From the cell containing the given text, extract its center point as (X, Y) coordinate. 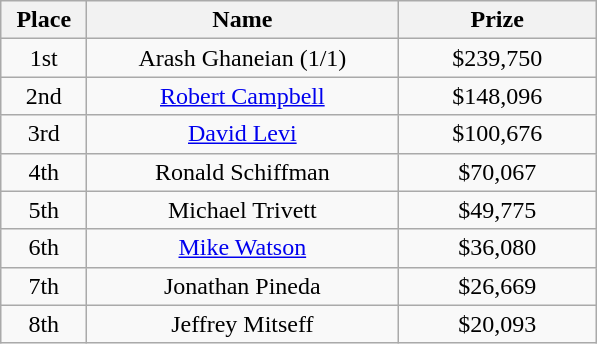
$20,093 (498, 324)
$70,067 (498, 172)
Jonathan Pineda (242, 286)
Robert Campbell (242, 96)
Prize (498, 20)
Jeffrey Mitseff (242, 324)
$148,096 (498, 96)
Arash Ghaneian (1/1) (242, 58)
Michael Trivett (242, 210)
$26,669 (498, 286)
David Levi (242, 134)
Name (242, 20)
Mike Watson (242, 248)
$49,775 (498, 210)
5th (44, 210)
6th (44, 248)
Ronald Schiffman (242, 172)
4th (44, 172)
8th (44, 324)
$36,080 (498, 248)
2nd (44, 96)
$239,750 (498, 58)
7th (44, 286)
Place (44, 20)
1st (44, 58)
$100,676 (498, 134)
3rd (44, 134)
